Output the (X, Y) coordinate of the center of the cell containing the given text.  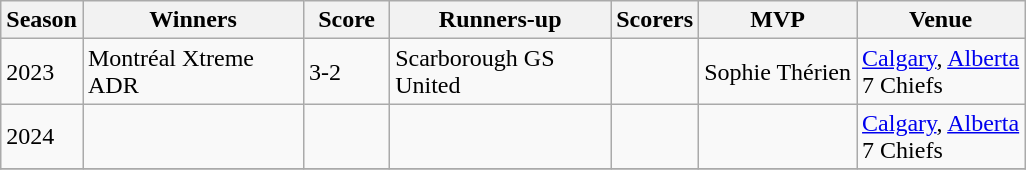
Venue (941, 20)
Runners-up (500, 20)
3-2 (347, 72)
Score (347, 20)
2024 (42, 136)
Winners (192, 20)
MVP (778, 20)
Montréal Xtreme ADR (192, 72)
Scarborough GS United (500, 72)
Sophie Thérien (778, 72)
Season (42, 20)
Scorers (655, 20)
2023 (42, 72)
